Extract the (X, Y) coordinate from the center of the cell holding the provided text.  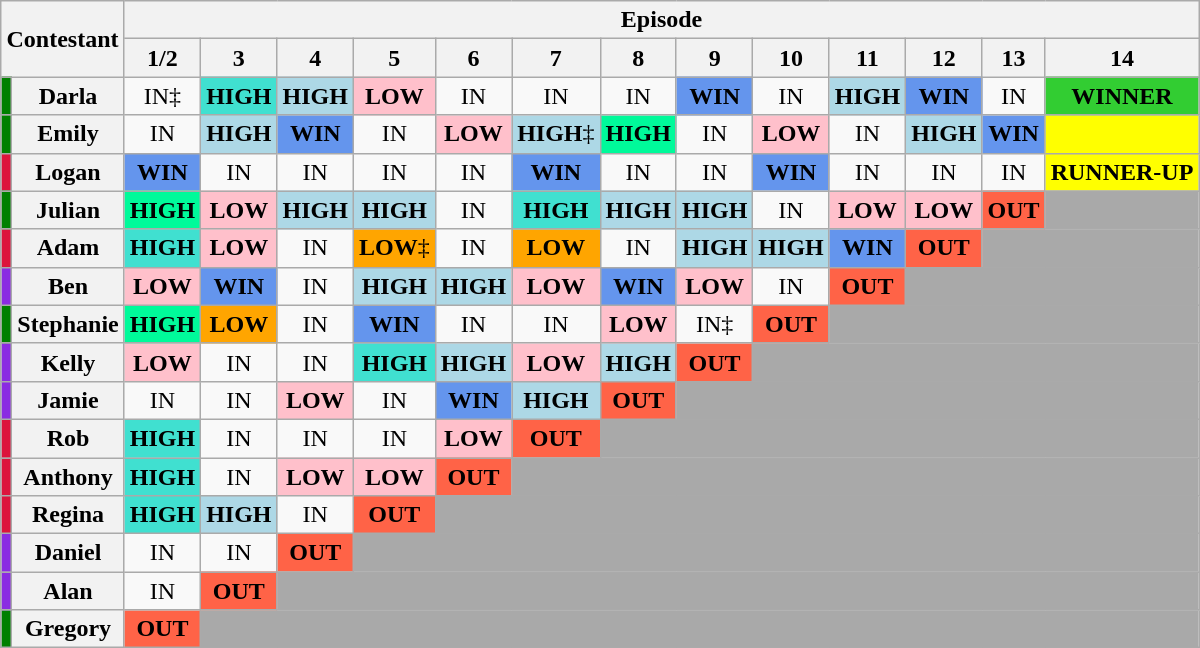
Kelly (68, 362)
Rob (68, 438)
6 (473, 58)
3 (239, 58)
1/2 (162, 58)
9 (714, 58)
Julian (68, 210)
10 (791, 58)
WINNER (1122, 96)
5 (394, 58)
13 (1014, 58)
Episode (662, 20)
Darla (68, 96)
14 (1122, 58)
Emily (68, 134)
12 (944, 58)
Stephanie (68, 324)
Alan (68, 591)
HIGH‡ (556, 134)
Anthony (68, 477)
LOW‡ (394, 248)
7 (556, 58)
RUNNER-UP (1122, 172)
Contestant (62, 39)
4 (315, 58)
Daniel (68, 553)
8 (638, 58)
11 (867, 58)
Gregory (68, 629)
Regina (68, 515)
Jamie (68, 400)
Logan (68, 172)
Ben (68, 286)
Adam (68, 248)
